For the text-containing cell, return its midpoint in [x, y] coordinate format. 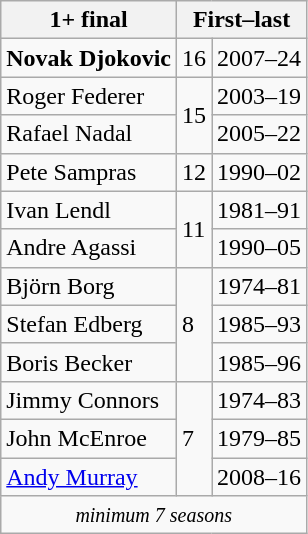
16 [194, 58]
12 [194, 172]
Andre Agassi [89, 248]
1+ final [89, 20]
Roger Federer [89, 96]
7 [194, 438]
Novak Djokovic [89, 58]
2005–22 [260, 134]
1974–81 [260, 286]
Andy Murray [89, 477]
Stefan Edberg [89, 324]
1974–83 [260, 400]
1985–96 [260, 362]
John McEnroe [89, 438]
1990–02 [260, 172]
15 [194, 115]
Björn Borg [89, 286]
2003–19 [260, 96]
2008–16 [260, 477]
First–last [241, 20]
8 [194, 324]
Ivan Lendl [89, 210]
11 [194, 229]
minimum 7 seasons [154, 515]
1985–93 [260, 324]
Pete Sampras [89, 172]
Rafael Nadal [89, 134]
Jimmy Connors [89, 400]
1979–85 [260, 438]
1990–05 [260, 248]
Boris Becker [89, 362]
2007–24 [260, 58]
1981–91 [260, 210]
